Output the [X, Y] coordinate of the center of the cell containing the given text.  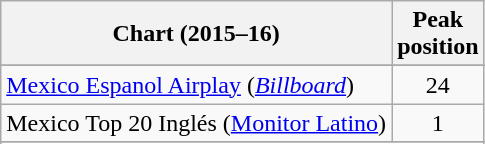
Mexico Espanol Airplay (Billboard) [196, 85]
1 [438, 123]
Peakposition [438, 34]
Mexico Top 20 Inglés (Monitor Latino) [196, 123]
24 [438, 85]
Chart (2015–16) [196, 34]
